Return the (x, y) coordinate for the center point of the cell that contains the specified text.  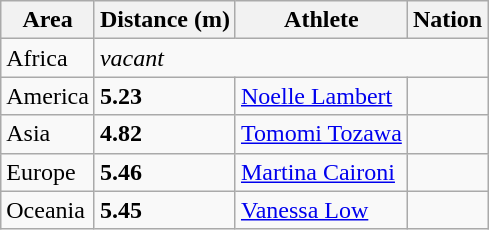
Tomomi Tozawa (321, 134)
Athlete (321, 20)
Vanessa Low (321, 210)
5.46 (164, 172)
Martina Caironi (321, 172)
Noelle Lambert (321, 96)
vacant (290, 58)
Europe (48, 172)
5.23 (164, 96)
America (48, 96)
Africa (48, 58)
Distance (m) (164, 20)
4.82 (164, 134)
Area (48, 20)
5.45 (164, 210)
Asia (48, 134)
Nation (447, 20)
Oceania (48, 210)
